Detect which cell encompasses the target text, then output its (X, Y) center coordinate. 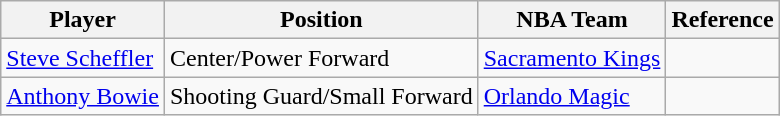
Reference (722, 20)
Steve Scheffler (83, 58)
Player (83, 20)
Sacramento Kings (572, 58)
Center/Power Forward (321, 58)
Position (321, 20)
Orlando Magic (572, 96)
Anthony Bowie (83, 96)
Shooting Guard/Small Forward (321, 96)
NBA Team (572, 20)
